Scan for the cell matching the given text and deliver its [x, y] coordinate at center. 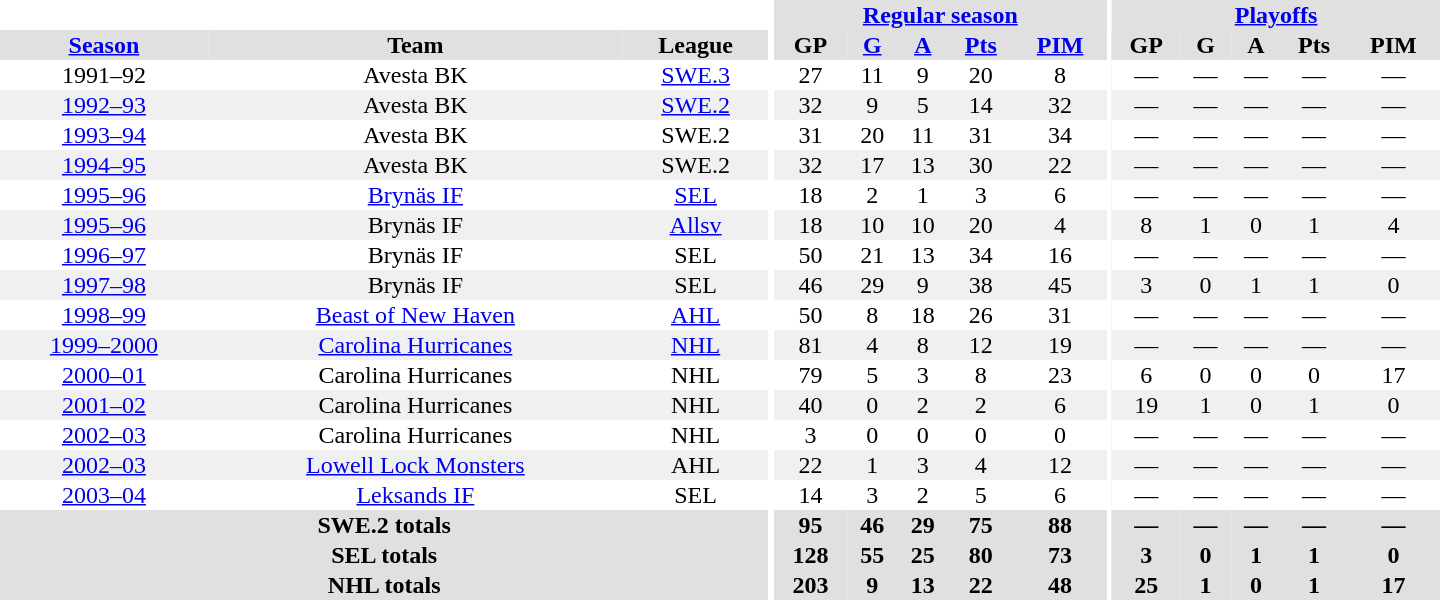
30 [981, 165]
NHL totals [384, 585]
1991–92 [104, 75]
Leksands IF [416, 495]
Regular season [940, 15]
SEL totals [384, 555]
Lowell Lock Monsters [416, 465]
2001–02 [104, 405]
Allsv [696, 225]
League [696, 45]
Playoffs [1276, 15]
79 [810, 375]
1999–2000 [104, 345]
1997–98 [104, 285]
203 [810, 585]
2003–04 [104, 495]
38 [981, 285]
1993–94 [104, 135]
SWE.3 [696, 75]
SWE.2 totals [384, 525]
73 [1060, 555]
Beast of New Haven [416, 315]
55 [872, 555]
128 [810, 555]
1994–95 [104, 165]
40 [810, 405]
1992–93 [104, 105]
95 [810, 525]
1998–99 [104, 315]
81 [810, 345]
27 [810, 75]
26 [981, 315]
1996–97 [104, 255]
88 [1060, 525]
2000–01 [104, 375]
16 [1060, 255]
48 [1060, 585]
80 [981, 555]
75 [981, 525]
21 [872, 255]
Team [416, 45]
23 [1060, 375]
45 [1060, 285]
Season [104, 45]
